Return [x, y] of the center of cell containing provided text 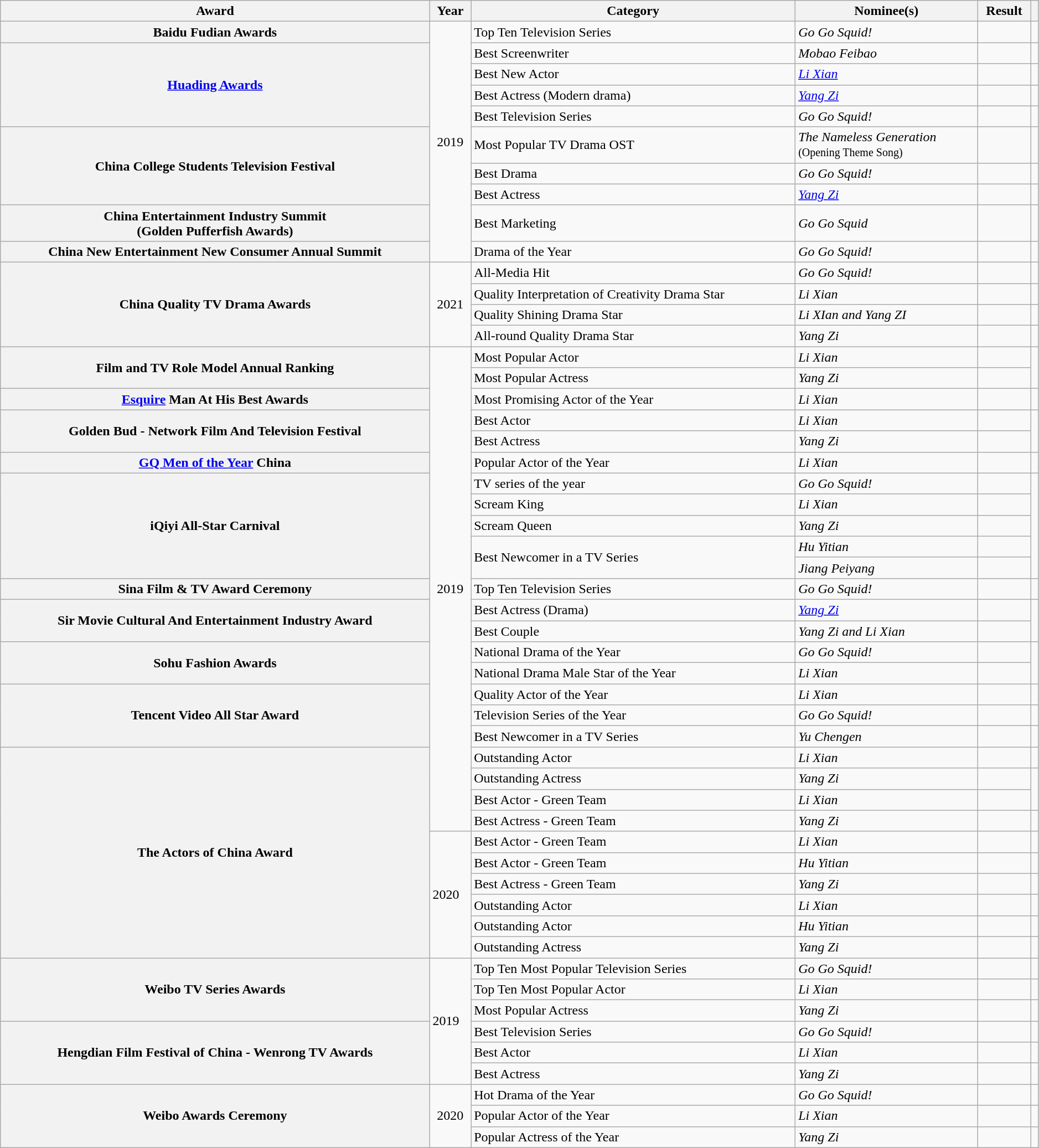
Li XIan and Yang ZI [887, 315]
Best Actress (Modern drama) [633, 95]
Award [215, 11]
GQ Men of the Year China [215, 462]
Quality Shining Drama Star [633, 315]
Baidu Fudian Awards [215, 32]
Yu Chengen [887, 737]
Quality Interpretation of Creativity Drama Star [633, 294]
China New Entertainment New Consumer Annual Summit [215, 251]
Scream Queen [633, 526]
Best Drama [633, 173]
TV series of the year [633, 483]
Esquire Man At His Best Awards [215, 399]
Best Marketing [633, 223]
Film and TV Role Model Annual Ranking [215, 368]
Most Promising Actor of the Year [633, 399]
Best Screenwriter [633, 53]
China College Students Television Festival [215, 166]
All-Media Hit [633, 272]
China Quality TV Drama Awards [215, 304]
Drama of the Year [633, 251]
Most Popular Actor [633, 357]
National Drama of the Year [633, 652]
Jiang Peiyang [887, 568]
All-round Quality Drama Star [633, 336]
Weibo Awards Ceremony [215, 1116]
Hengdian Film Festival of China - Wenrong TV Awards [215, 1053]
2021 [451, 304]
National Drama Male Star of the Year [633, 673]
Quality Actor of the Year [633, 694]
Best Actress (Drama) [633, 610]
The Actors of China Award [215, 853]
Sir Movie Cultural And Entertainment Industry Award [215, 620]
Go Go Squid [887, 223]
Nominee(s) [887, 11]
Television Series of the Year [633, 715]
The Nameless Generation(Opening Theme Song) [887, 145]
China Entertainment Industry Summit (Golden Pufferfish Awards) [215, 223]
Sohu Fashion Awards [215, 663]
Huading Awards [215, 85]
Best New Actor [633, 74]
Mobao Feibao [887, 53]
Year [451, 11]
Sina Film & TV Award Ceremony [215, 589]
Weibo TV Series Awards [215, 990]
Top Ten Most Popular Television Series [633, 969]
Golden Bud - Network Film And Television Festival [215, 431]
Yang Zi and Li Xian [887, 631]
Top Ten Most Popular Actor [633, 990]
Popular Actress of the Year [633, 1137]
Most Popular TV Drama OST [633, 145]
Category [633, 11]
Hot Drama of the Year [633, 1095]
Scream King [633, 504]
Tencent Video All Star Award [215, 715]
Result [1004, 11]
Best Couple [633, 631]
iQiyi All-Star Carnival [215, 526]
